Capture the cell that displays the provided text and extract its [X, Y] central coordinate. 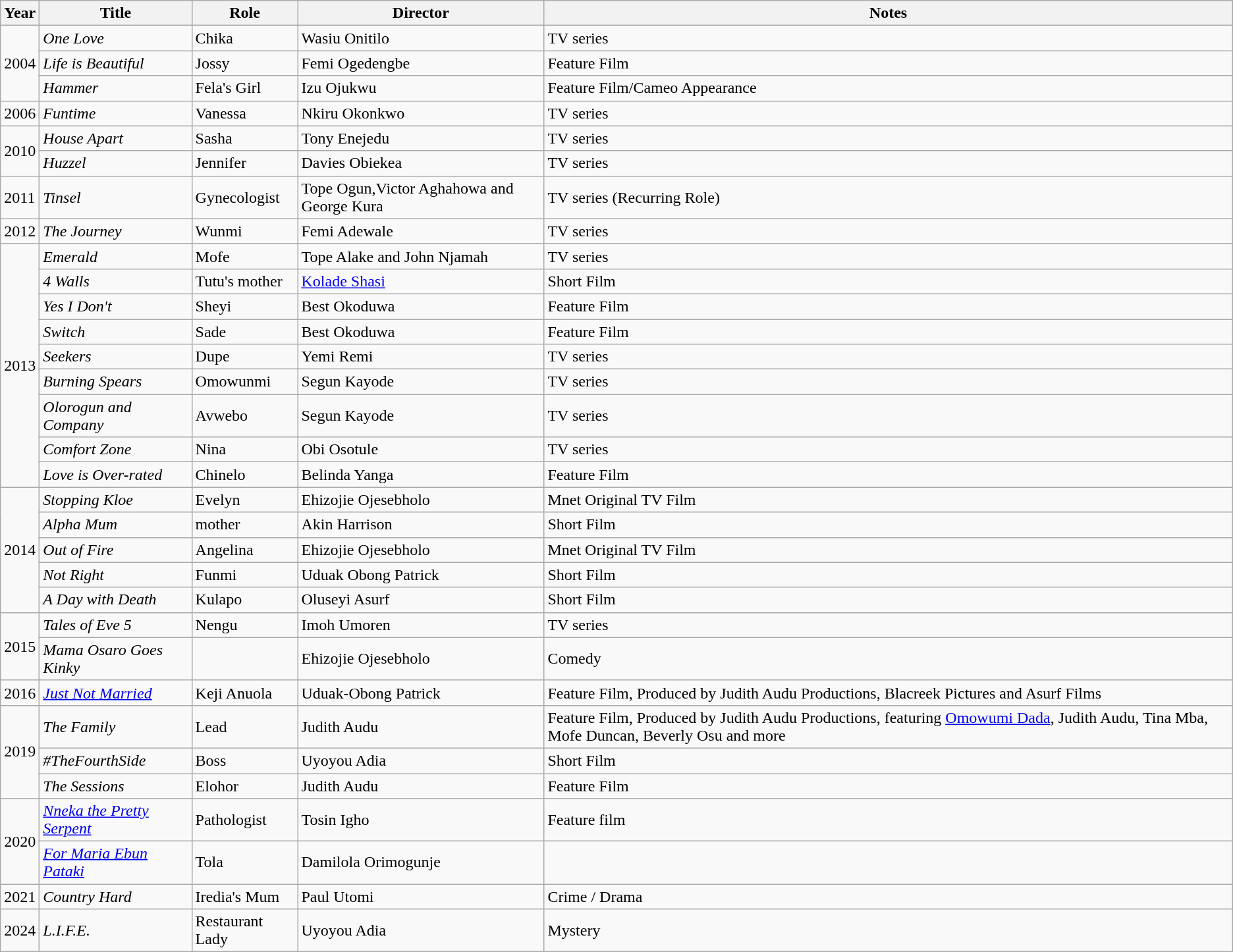
Tutu's mother [245, 281]
Mystery [888, 931]
Feature Film/Cameo Appearance [888, 88]
One Love [116, 38]
Out of Fire [116, 550]
Uduak-Obong Patrick [421, 693]
Evelyn [245, 500]
Dupe [245, 357]
Notes [888, 13]
Gynecologist [245, 198]
Akin Harrison [421, 525]
Sasha [245, 138]
Just Not Married [116, 693]
2004 [20, 63]
Feature Film, Produced by Judith Audu Productions, featuring Omowumi Dada, Judith Audu, Tina Mba, Mofe Duncan, Beverly Osu and more [888, 727]
Femi Adewale [421, 231]
mother [245, 525]
Boss [245, 760]
Crime / Drama [888, 897]
The Sessions [116, 785]
Life is Beautiful [116, 63]
Kolade Shasi [421, 281]
2010 [20, 151]
Tope Alake and John Njamah [421, 256]
Title [116, 13]
Comedy [888, 658]
Switch [116, 331]
Izu Ojukwu [421, 88]
For Maria Ebun Pataki [116, 862]
Nneka the Pretty Serpent [116, 820]
Femi Ogedengbe [421, 63]
Keji Anuola [245, 693]
Davies Obiekea [421, 163]
2024 [20, 931]
House Apart [116, 138]
Seekers [116, 357]
Yemi Remi [421, 357]
Mama Osaro Goes Kinky [116, 658]
Sheyi [245, 306]
Imoh Umoren [421, 625]
Feature Film, Produced by Judith Audu Productions, Blacreek Pictures and Asurf Films [888, 693]
Sade [245, 331]
2015 [20, 647]
2013 [20, 365]
Stopping Kloe [116, 500]
Mofe [245, 256]
Emerald [116, 256]
2011 [20, 198]
Fela's Girl [245, 88]
Angelina [245, 550]
Lead [245, 727]
Nina [245, 450]
Vanessa [245, 113]
Paul Utomi [421, 897]
Oluseyi Asurf [421, 600]
Love is Over-rated [116, 475]
#TheFourthSide [116, 760]
2014 [20, 550]
Tosin Igho [421, 820]
2020 [20, 841]
Chika [245, 38]
Pathologist [245, 820]
Director [421, 13]
Hammer [116, 88]
Role [245, 13]
Obi Osotule [421, 450]
Tinsel [116, 198]
Funtime [116, 113]
Wasiu Onitilo [421, 38]
Not Right [116, 575]
Yes I Don't [116, 306]
Nkiru Okonkwo [421, 113]
Alpha Mum [116, 525]
Wunmi [245, 231]
Tales of Eve 5 [116, 625]
Iredia's Mum [245, 897]
Tope Ogun,Victor Aghahowa and George Kura [421, 198]
Elohor [245, 785]
Tony Enejedu [421, 138]
Funmi [245, 575]
Burning Spears [116, 382]
4 Walls [116, 281]
Kulapo [245, 600]
Olorogun and Company [116, 416]
The Family [116, 727]
Belinda Yanga [421, 475]
Restaurant Lady [245, 931]
Huzzel [116, 163]
The Journey [116, 231]
TV series (Recurring Role) [888, 198]
Feature film [888, 820]
Jossy [245, 63]
Avwebo [245, 416]
2006 [20, 113]
Jennifer [245, 163]
2021 [20, 897]
L.I.F.E. [116, 931]
2019 [20, 752]
Year [20, 13]
Uduak Obong Patrick [421, 575]
Nengu [245, 625]
Damilola Orimogunje [421, 862]
A Day with Death [116, 600]
2016 [20, 693]
Omowunmi [245, 382]
Comfort Zone [116, 450]
Country Hard [116, 897]
2012 [20, 231]
Chinelo [245, 475]
Tola [245, 862]
